Scan for the cell matching the given text and deliver its (X, Y) coordinate at center. 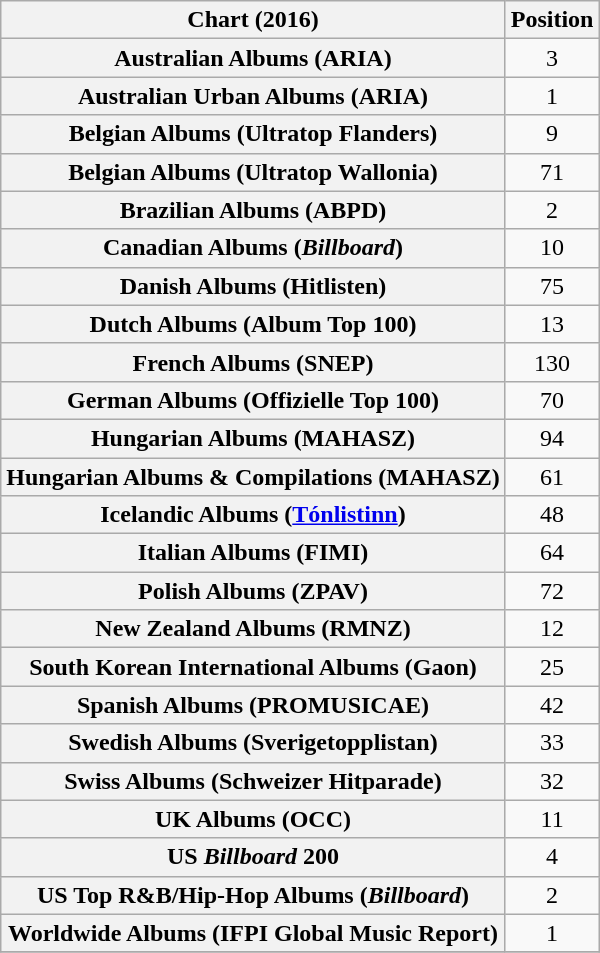
Worldwide Albums (IFPI Global Music Report) (253, 933)
75 (552, 286)
Belgian Albums (Ultratop Wallonia) (253, 172)
Spanish Albums (PROMUSICAE) (253, 705)
33 (552, 743)
Italian Albums (FIMI) (253, 553)
11 (552, 819)
Australian Urban Albums (ARIA) (253, 96)
Position (552, 20)
Swiss Albums (Schweizer Hitparade) (253, 781)
3 (552, 58)
25 (552, 667)
South Korean International Albums (Gaon) (253, 667)
13 (552, 324)
French Albums (SNEP) (253, 362)
94 (552, 438)
71 (552, 172)
48 (552, 515)
Canadian Albums (Billboard) (253, 248)
Swedish Albums (Sverigetopplistan) (253, 743)
New Zealand Albums (RMNZ) (253, 629)
32 (552, 781)
42 (552, 705)
Hungarian Albums & Compilations (MAHASZ) (253, 477)
Danish Albums (Hitlisten) (253, 286)
12 (552, 629)
10 (552, 248)
72 (552, 591)
64 (552, 553)
130 (552, 362)
9 (552, 134)
UK Albums (OCC) (253, 819)
US Billboard 200 (253, 857)
Brazilian Albums (ABPD) (253, 210)
Hungarian Albums (MAHASZ) (253, 438)
Icelandic Albums (Tónlistinn) (253, 515)
70 (552, 400)
Dutch Albums (Album Top 100) (253, 324)
Belgian Albums (Ultratop Flanders) (253, 134)
61 (552, 477)
Chart (2016) (253, 20)
German Albums (Offizielle Top 100) (253, 400)
US Top R&B/Hip-Hop Albums (Billboard) (253, 895)
4 (552, 857)
Australian Albums (ARIA) (253, 58)
Polish Albums (ZPAV) (253, 591)
